Identify which cell holds the provided text, then report its (x, y) central coordinate. 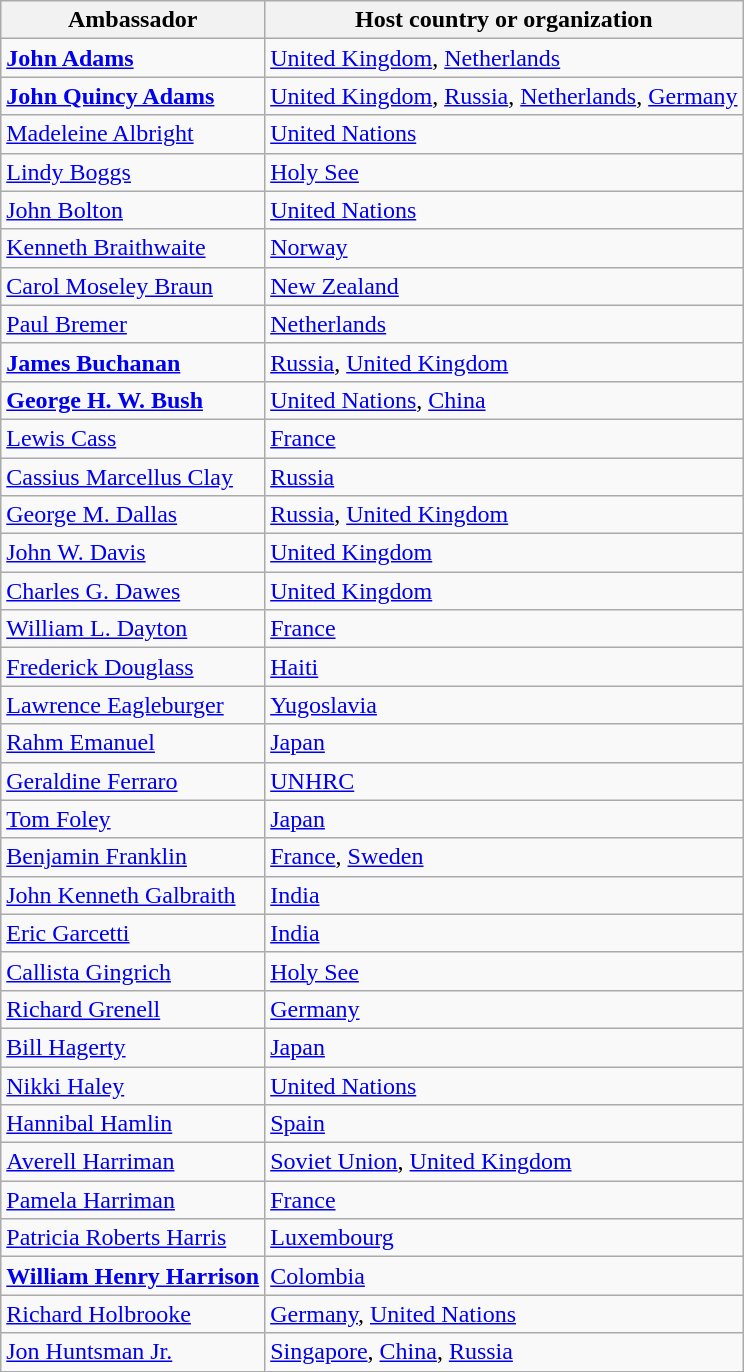
John W. Davis (133, 553)
Rahm Emanuel (133, 743)
John Kenneth Galbraith (133, 895)
George M. Dallas (133, 515)
Tom Foley (133, 819)
Spain (504, 1124)
United Kingdom, Netherlands (504, 58)
Haiti (504, 667)
John Bolton (133, 210)
William L. Dayton (133, 629)
Bill Hagerty (133, 1047)
Charles G. Dawes (133, 591)
William Henry Harrison (133, 1276)
Yugoslavia (504, 705)
Soviet Union, United Kingdom (504, 1162)
Benjamin Franklin (133, 857)
Eric Garcetti (133, 933)
UNHRC (504, 781)
Germany, United Nations (504, 1314)
Lawrence Eagleburger (133, 705)
Jon Huntsman Jr. (133, 1352)
Lindy Boggs (133, 172)
George H. W. Bush (133, 400)
Cassius Marcellus Clay (133, 477)
Geraldine Ferraro (133, 781)
Paul Bremer (133, 324)
France, Sweden (504, 857)
Netherlands (504, 324)
Patricia Roberts Harris (133, 1238)
John Quincy Adams (133, 96)
Frederick Douglass (133, 667)
New Zealand (504, 286)
Singapore, China, Russia (504, 1352)
Host country or organization (504, 20)
Pamela Harriman (133, 1200)
Germany (504, 1009)
Averell Harriman (133, 1162)
Carol Moseley Braun (133, 286)
Madeleine Albright (133, 134)
Hannibal Hamlin (133, 1124)
Richard Grenell (133, 1009)
Callista Gingrich (133, 971)
Nikki Haley (133, 1085)
United Kingdom, Russia, Netherlands, Germany (504, 96)
Lewis Cass (133, 438)
Russia (504, 477)
John Adams (133, 58)
James Buchanan (133, 362)
Ambassador (133, 20)
United Nations, China (504, 400)
Luxembourg (504, 1238)
Norway (504, 248)
Kenneth Braithwaite (133, 248)
Colombia (504, 1276)
Richard Holbrooke (133, 1314)
